For the text-containing cell, return its midpoint in [x, y] coordinate format. 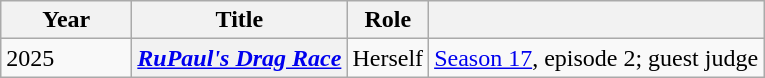
Title [240, 20]
RuPaul's Drag Race [240, 58]
2025 [66, 58]
Herself [388, 58]
Year [66, 20]
Season 17, episode 2; guest judge [596, 58]
Role [388, 20]
